Scan for the cell matching the given text and deliver its [X, Y] coordinate at center. 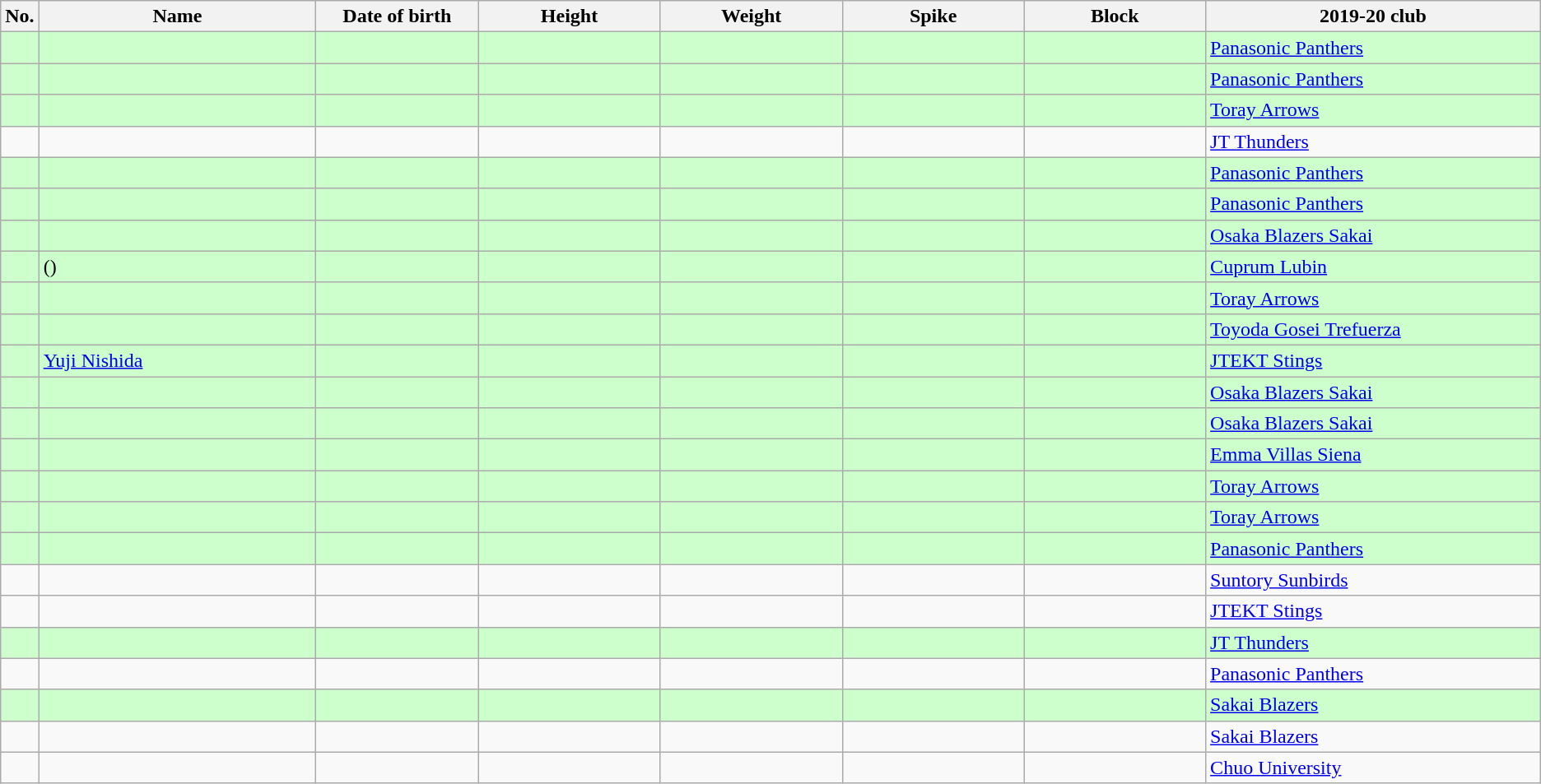
Chuo University [1373, 768]
Height [570, 16]
Name [177, 16]
2019-20 club [1373, 16]
Cuprum Lubin [1373, 267]
Block [1115, 16]
Date of birth [397, 16]
No. [20, 16]
Weight [751, 16]
Toyoda Gosei Trefuerza [1373, 329]
Yuji Nishida [177, 360]
Spike [933, 16]
Suntory Sunbirds [1373, 580]
Emma Villas Siena [1373, 455]
() [177, 267]
